Return the (x, y) coordinate for the center point of the cell that contains the specified text.  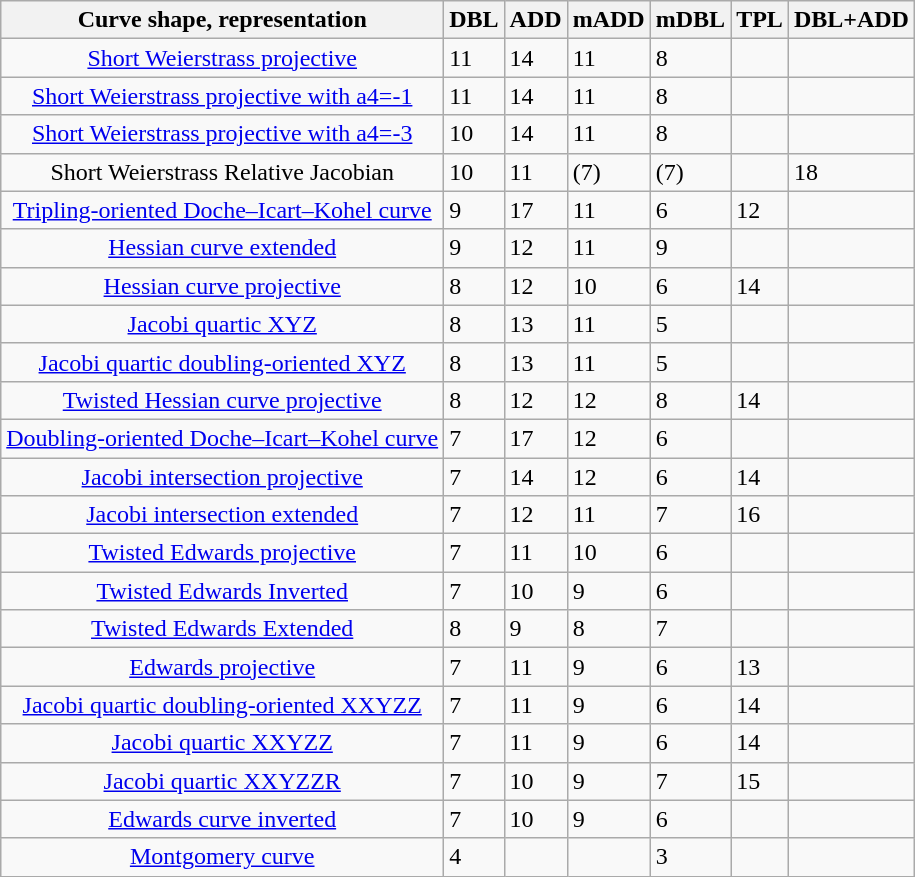
4 (474, 857)
ADD (536, 20)
Curve shape, representation (222, 20)
15 (760, 781)
Hessian curve extended (222, 248)
Edwards curve inverted (222, 819)
TPL (760, 20)
Jacobi quartic doubling-oriented XYZ (222, 362)
Montgomery curve (222, 857)
Short Weierstrass Relative Jacobian (222, 172)
mADD (608, 20)
DBL (474, 20)
Jacobi intersection extended (222, 515)
Twisted Edwards Extended (222, 629)
Tripling-oriented Doche–Icart–Kohel curve (222, 210)
mDBL (690, 20)
Short Weierstrass projective (222, 58)
Jacobi quartic doubling-oriented XXYZZ (222, 705)
Jacobi quartic XXYZZ (222, 743)
Jacobi quartic XXYZZR (222, 781)
DBL+ADD (851, 20)
Twisted Edwards Inverted (222, 591)
Jacobi intersection projective (222, 477)
16 (760, 515)
Twisted Edwards projective (222, 553)
Short Weierstrass projective with a4=-1 (222, 96)
Twisted Hessian curve projective (222, 400)
Doubling-oriented Doche–Icart–Kohel curve (222, 438)
Short Weierstrass projective with a4=-3 (222, 134)
Jacobi quartic XYZ (222, 324)
18 (851, 172)
3 (690, 857)
Edwards projective (222, 667)
Hessian curve projective (222, 286)
